Locate the cell with the specified text and output its (X, Y) center coordinate. 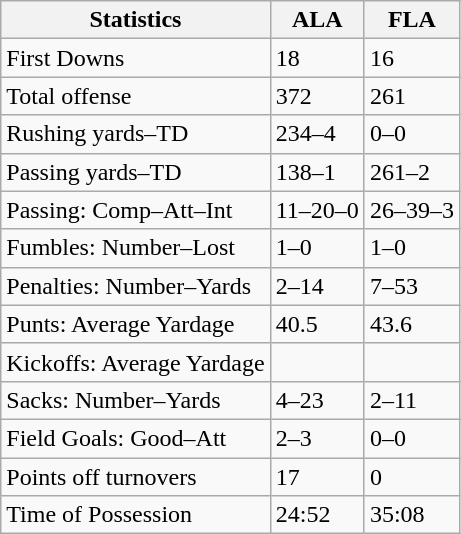
Points off turnovers (136, 477)
7–53 (412, 286)
Kickoffs: Average Yardage (136, 362)
40.5 (317, 324)
Punts: Average Yardage (136, 324)
0 (412, 477)
261 (412, 96)
2–11 (412, 400)
Sacks: Number–Yards (136, 400)
ALA (317, 20)
First Downs (136, 58)
Statistics (136, 20)
261–2 (412, 172)
17 (317, 477)
11–20–0 (317, 210)
16 (412, 58)
Fumbles: Number–Lost (136, 248)
Rushing yards–TD (136, 134)
372 (317, 96)
Total offense (136, 96)
4–23 (317, 400)
24:52 (317, 515)
Time of Possession (136, 515)
Field Goals: Good–Att (136, 438)
43.6 (412, 324)
Passing yards–TD (136, 172)
18 (317, 58)
Passing: Comp–Att–Int (136, 210)
2–14 (317, 286)
138–1 (317, 172)
26–39–3 (412, 210)
Penalties: Number–Yards (136, 286)
FLA (412, 20)
234–4 (317, 134)
2–3 (317, 438)
35:08 (412, 515)
